Scan for the cell matching the given text and deliver its [X, Y] coordinate at center. 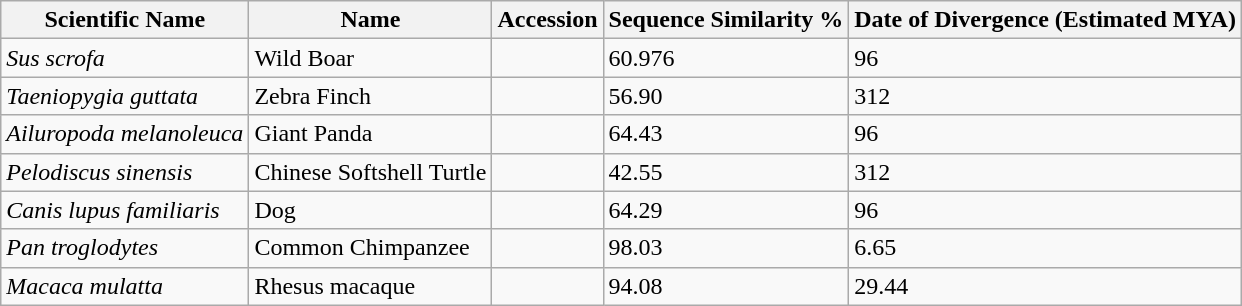
Ailuropoda melanoleuca [125, 134]
Wild Boar [370, 58]
Giant Panda [370, 134]
94.08 [726, 286]
29.44 [1046, 286]
Sequence Similarity % [726, 20]
Name [370, 20]
Canis lupus familiaris [125, 210]
Dog [370, 210]
64.29 [726, 210]
Rhesus macaque [370, 286]
42.55 [726, 172]
Date of Divergence (Estimated MYA) [1046, 20]
Macaca mulatta [125, 286]
60.976 [726, 58]
Scientific Name [125, 20]
56.90 [726, 96]
Sus scrofa [125, 58]
64.43 [726, 134]
Pan troglodytes [125, 248]
Common Chimpanzee [370, 248]
Pelodiscus sinensis [125, 172]
Zebra Finch [370, 96]
Accession [548, 20]
98.03 [726, 248]
Chinese Softshell Turtle [370, 172]
Taeniopygia guttata [125, 96]
6.65 [1046, 248]
